Return the [X, Y] coordinate for the center point of the cell that contains the specified text.  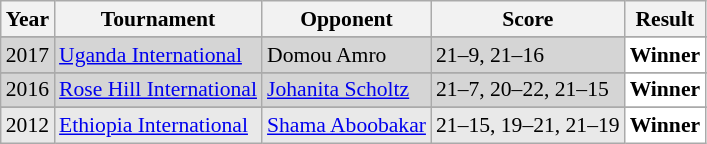
2012 [28, 126]
Johanita Scholtz [346, 90]
Tournament [158, 19]
2017 [28, 55]
Uganda International [158, 55]
Score [528, 19]
21–15, 19–21, 21–19 [528, 126]
Year [28, 19]
Result [666, 19]
Rose Hill International [158, 90]
Opponent [346, 19]
Domou Amro [346, 55]
Ethiopia International [158, 126]
Shama Aboobakar [346, 126]
21–7, 20–22, 21–15 [528, 90]
21–9, 21–16 [528, 55]
2016 [28, 90]
